Scan for the cell matching the given text and deliver its (X, Y) coordinate at center. 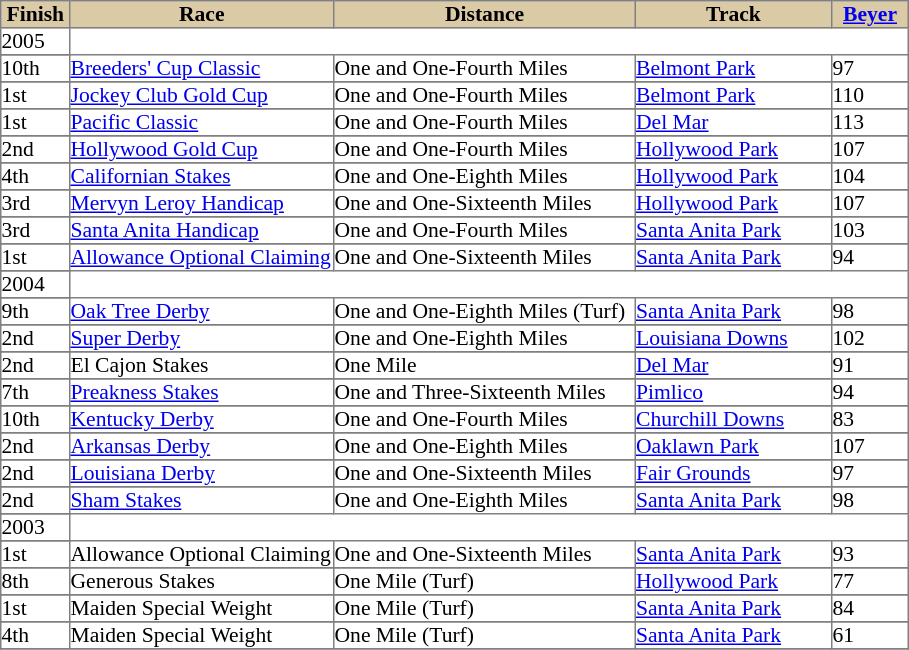
Sham Stakes (202, 500)
Hollywood Gold Cup (202, 150)
102 (870, 338)
Preakness Stakes (202, 392)
2003 (36, 528)
One Mile (485, 366)
One and Three-Sixteenth Miles (485, 392)
Super Derby (202, 338)
Distance (485, 14)
Fair Grounds (733, 474)
7th (36, 392)
103 (870, 230)
Race (202, 14)
Pacific Classic (202, 122)
84 (870, 608)
Louisiana Derby (202, 474)
61 (870, 636)
2005 (36, 42)
110 (870, 96)
Beyer (870, 14)
One and One-Eighth Miles (Turf) (485, 312)
91 (870, 366)
Oak Tree Derby (202, 312)
Californian Stakes (202, 176)
8th (36, 582)
Mervyn Leroy Handicap (202, 204)
9th (36, 312)
113 (870, 122)
77 (870, 582)
Jockey Club Gold Cup (202, 96)
Finish (36, 14)
El Cajon Stakes (202, 366)
Louisiana Downs (733, 338)
2004 (36, 284)
Kentucky Derby (202, 420)
Santa Anita Handicap (202, 230)
Churchill Downs (733, 420)
Breeders' Cup Classic (202, 68)
93 (870, 554)
83 (870, 420)
Arkansas Derby (202, 446)
Generous Stakes (202, 582)
Oaklawn Park (733, 446)
Track (733, 14)
Pimlico (733, 392)
104 (870, 176)
